Determine the [x, y] coordinate at the center of the cell enclosing the given text.  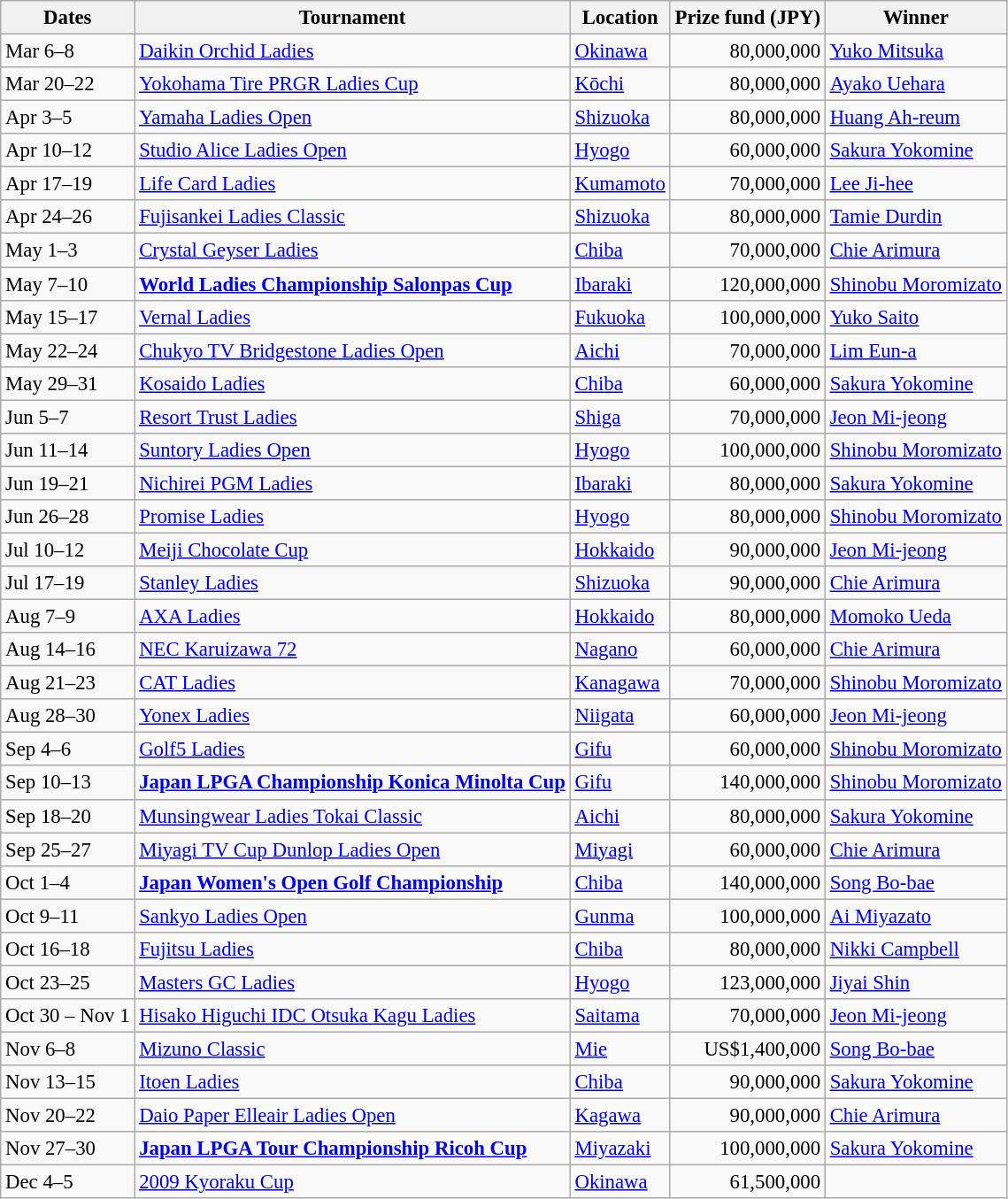
Saitama [619, 1016]
Jun 26–28 [67, 517]
Yamaha Ladies Open [352, 118]
Sep 10–13 [67, 783]
Mizuno Classic [352, 1049]
Dates [67, 18]
Masters GC Ladies [352, 982]
Golf5 Ladies [352, 749]
Sep 25–27 [67, 849]
Miyazaki [619, 1149]
Vernal Ladies [352, 317]
Oct 9–11 [67, 916]
Tournament [352, 18]
Daikin Orchid Ladies [352, 51]
Daio Paper Elleair Ladies Open [352, 1116]
Tamie Durdin [915, 217]
120,000,000 [747, 284]
Lim Eun-a [915, 350]
Jun 11–14 [67, 450]
Ai Miyazato [915, 916]
Kosaido Ladies [352, 383]
Nov 20–22 [67, 1116]
Hisako Higuchi IDC Otsuka Kagu Ladies [352, 1016]
Fujisankei Ladies Classic [352, 217]
Momoko Ueda [915, 617]
Kōchi [619, 84]
May 29–31 [67, 383]
Apr 3–5 [67, 118]
AXA Ladies [352, 617]
Kagawa [619, 1116]
Oct 16–18 [67, 949]
Chukyo TV Bridgestone Ladies Open [352, 350]
World Ladies Championship Salonpas Cup [352, 284]
Sankyo Ladies Open [352, 916]
Mar 6–8 [67, 51]
CAT Ladies [352, 683]
Prize fund (JPY) [747, 18]
Yokohama Tire PRGR Ladies Cup [352, 84]
Studio Alice Ladies Open [352, 150]
Gunma [619, 916]
Jun 5–7 [67, 417]
Jul 10–12 [67, 550]
Miyagi TV Cup Dunlop Ladies Open [352, 849]
Japan Women's Open Golf Championship [352, 882]
Huang Ah-reum [915, 118]
Jiyai Shin [915, 982]
Promise Ladies [352, 517]
May 7–10 [67, 284]
Nichirei PGM Ladies [352, 483]
Apr 24–26 [67, 217]
Apr 17–19 [67, 184]
Miyagi [619, 849]
Kumamoto [619, 184]
Nov 13–15 [67, 1082]
Yuko Mitsuka [915, 51]
2009 Kyoraku Cup [352, 1182]
Yonex Ladies [352, 716]
Nov 6–8 [67, 1049]
Sep 18–20 [67, 816]
Kanagawa [619, 683]
Japan LPGA Championship Konica Minolta Cup [352, 783]
Oct 1–4 [67, 882]
Sep 4–6 [67, 749]
Fukuoka [619, 317]
Jun 19–21 [67, 483]
Mar 20–22 [67, 84]
Oct 23–25 [67, 982]
Meiji Chocolate Cup [352, 550]
123,000,000 [747, 982]
Apr 10–12 [67, 150]
61,500,000 [747, 1182]
Oct 30 – Nov 1 [67, 1016]
Mie [619, 1049]
Location [619, 18]
Nagano [619, 649]
Nov 27–30 [67, 1149]
NEC Karuizawa 72 [352, 649]
Aug 21–23 [67, 683]
Jul 17–19 [67, 583]
Niigata [619, 716]
Resort Trust Ladies [352, 417]
Stanley Ladies [352, 583]
Yuko Saito [915, 317]
Crystal Geyser Ladies [352, 250]
Aug 7–9 [67, 617]
Japan LPGA Tour Championship Ricoh Cup [352, 1149]
Shiga [619, 417]
US$1,400,000 [747, 1049]
Life Card Ladies [352, 184]
Aug 28–30 [67, 716]
Fujitsu Ladies [352, 949]
May 1–3 [67, 250]
Ayako Uehara [915, 84]
Lee Ji-hee [915, 184]
Munsingwear Ladies Tokai Classic [352, 816]
Nikki Campbell [915, 949]
Winner [915, 18]
May 15–17 [67, 317]
Aug 14–16 [67, 649]
Suntory Ladies Open [352, 450]
May 22–24 [67, 350]
Itoen Ladies [352, 1082]
Dec 4–5 [67, 1182]
